Locate the cell with the specified text and output its (X, Y) center coordinate. 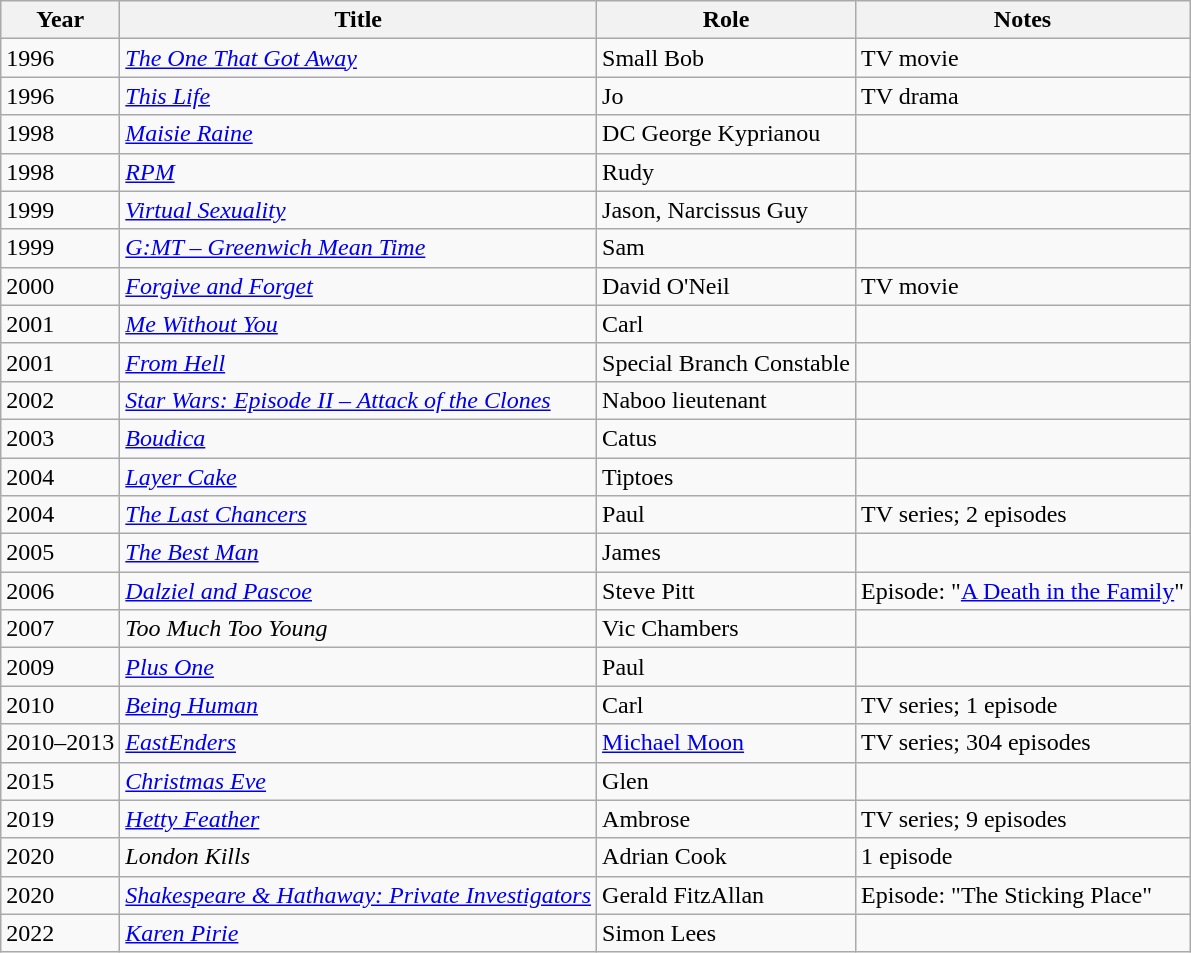
Role (726, 20)
2009 (60, 667)
This Life (358, 96)
Christmas Eve (358, 781)
Special Branch Constable (726, 362)
TV series; 2 episodes (1023, 515)
2010–2013 (60, 743)
2005 (60, 553)
Adrian Cook (726, 857)
Me Without You (358, 324)
Episode: "A Death in the Family" (1023, 591)
2022 (60, 933)
The One That Got Away (358, 58)
RPM (358, 172)
Virtual Sexuality (358, 210)
TV series; 9 episodes (1023, 819)
Karen Pirie (358, 933)
Michael Moon (726, 743)
2003 (60, 438)
Jo (726, 96)
Jason, Narcissus Guy (726, 210)
Year (60, 20)
EastEnders (358, 743)
Catus (726, 438)
2019 (60, 819)
Glen (726, 781)
Shakespeare & Hathaway: Private Investigators (358, 895)
Dalziel and Pascoe (358, 591)
Tiptoes (726, 477)
2000 (60, 286)
TV drama (1023, 96)
Notes (1023, 20)
2010 (60, 705)
TV series; 1 episode (1023, 705)
Naboo lieutenant (726, 400)
TV series; 304 episodes (1023, 743)
David O'Neil (726, 286)
2002 (60, 400)
Maisie Raine (358, 134)
The Best Man (358, 553)
James (726, 553)
Small Bob (726, 58)
London Kills (358, 857)
G:MT – Greenwich Mean Time (358, 248)
Ambrose (726, 819)
Steve Pitt (726, 591)
From Hell (358, 362)
Being Human (358, 705)
The Last Chancers (358, 515)
Episode: "The Sticking Place" (1023, 895)
DC George Kyprianou (726, 134)
Too Much Too Young (358, 629)
Plus One (358, 667)
Title (358, 20)
2015 (60, 781)
Forgive and Forget (358, 286)
Boudica (358, 438)
Layer Cake (358, 477)
Hetty Feather (358, 819)
Rudy (726, 172)
2006 (60, 591)
Star Wars: Episode II – Attack of the Clones (358, 400)
Sam (726, 248)
1 episode (1023, 857)
2007 (60, 629)
Gerald FitzAllan (726, 895)
Simon Lees (726, 933)
Vic Chambers (726, 629)
